Return [x, y] of the center of cell containing provided text 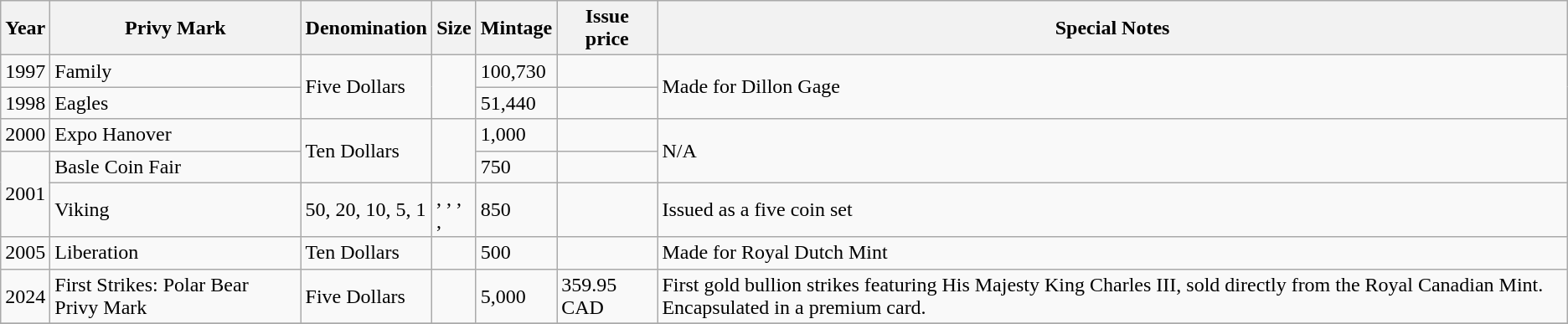
2001 [25, 194]
Eagles [176, 103]
Made for Dillon Gage [1112, 87]
Year [25, 28]
Basle Coin Fair [176, 167]
First Strikes: Polar Bear Privy Mark [176, 296]
Size [454, 28]
2005 [25, 253]
2000 [25, 135]
Denomination [366, 28]
Special Notes [1112, 28]
100,730 [516, 71]
51,440 [516, 103]
Issue price [607, 28]
359.95 CAD [607, 296]
1997 [25, 71]
First gold bullion strikes featuring His Majesty King Charles III, sold directly from the Royal Canadian Mint. Encapsulated in a premium card. [1112, 296]
50, 20, 10, 5, 1 [366, 209]
Family [176, 71]
Liberation [176, 253]
Mintage [516, 28]
Issued as a five coin set [1112, 209]
2024 [25, 296]
750 [516, 167]
1998 [25, 103]
Expo Hanover [176, 135]
Made for Royal Dutch Mint [1112, 253]
Viking [176, 209]
850 [516, 209]
5,000 [516, 296]
Privy Mark [176, 28]
, , , , [454, 209]
500 [516, 253]
N/A [1112, 151]
1,000 [516, 135]
